Detect which cell encompasses the target text, then output its (X, Y) center coordinate. 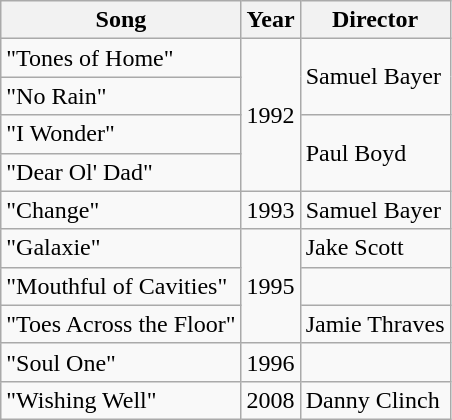
1995 (270, 286)
"Mouthful of Cavities" (121, 286)
Year (270, 20)
Paul Boyd (375, 153)
"Toes Across the Floor" (121, 324)
Jamie Thraves (375, 324)
"Tones of Home" (121, 58)
"No Rain" (121, 96)
Song (121, 20)
1993 (270, 210)
"Wishing Well" (121, 400)
Danny Clinch (375, 400)
"Soul One" (121, 362)
1992 (270, 115)
1996 (270, 362)
2008 (270, 400)
Jake Scott (375, 248)
"Dear Ol' Dad" (121, 172)
Director (375, 20)
"Change" (121, 210)
"I Wonder" (121, 134)
"Galaxie" (121, 248)
